Identify which cell holds the provided text, then report its (X, Y) central coordinate. 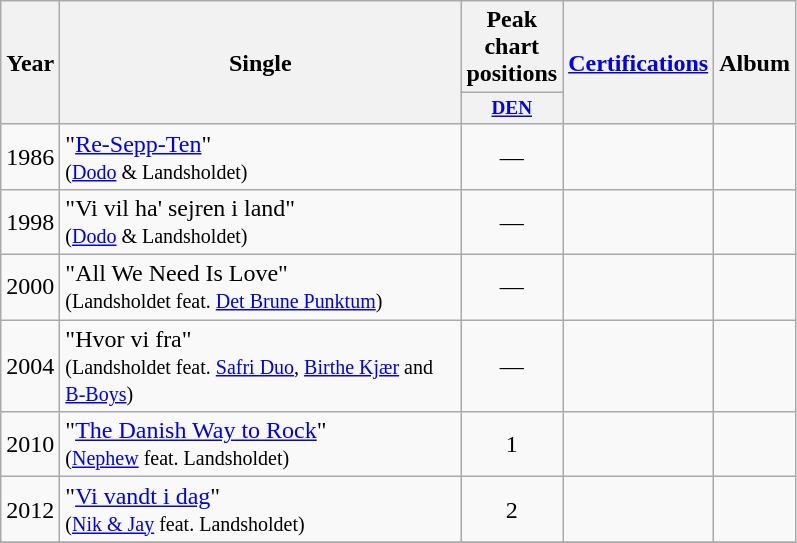
Year (30, 63)
2000 (30, 288)
Album (755, 63)
1998 (30, 222)
"Vi vil ha' sejren i land" (Dodo & Landsholdet) (260, 222)
Single (260, 63)
2010 (30, 444)
1986 (30, 156)
2 (512, 510)
Certifications (638, 63)
"All We Need Is Love" (Landsholdet feat. Det Brune Punktum) (260, 288)
"Hvor vi fra" (Landsholdet feat. Safri Duo, Birthe Kjær and B-Boys) (260, 366)
1 (512, 444)
"Vi vandt i dag" (Nik & Jay feat. Landsholdet) (260, 510)
2004 (30, 366)
"Re-Sepp-Ten" (Dodo & Landsholdet) (260, 156)
"The Danish Way to Rock" (Nephew feat. Landsholdet) (260, 444)
2012 (30, 510)
Peak chart positions (512, 47)
DEN (512, 109)
